Pinpoint the cell where the given text exists, returning its (x, y) midpoint coordinate. 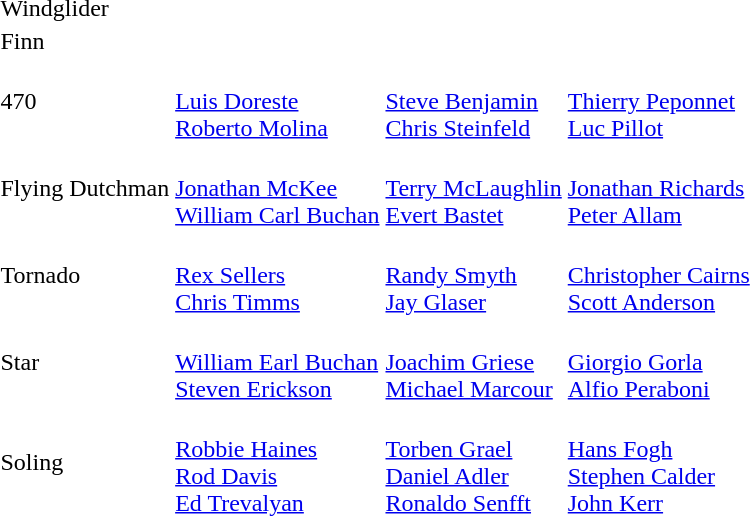
Terry McLaughlinEvert Bastet (474, 188)
William Earl BuchanSteven Erickson (278, 362)
Luis DoresteRoberto Molina (278, 101)
Randy SmythJay Glaser (474, 275)
Joachim GrieseMichael Marcour (474, 362)
Jonathan McKeeWilliam Carl Buchan (278, 188)
Steve BenjaminChris Steinfeld (474, 101)
Rex SellersChris Timms (278, 275)
